Search for the cell housing the specified text and yield its (x, y) center coordinate. 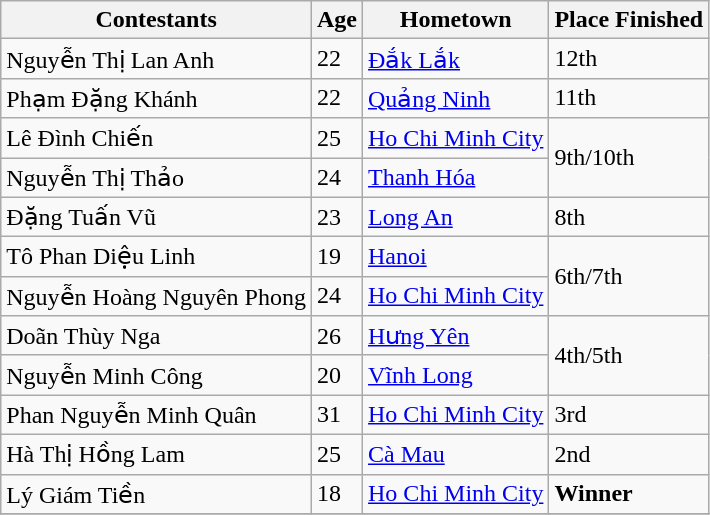
Hà Thị Hồng Lam (156, 454)
20 (336, 375)
Tô Phan Diệu Linh (156, 257)
Cà Mau (456, 454)
4th/5th (629, 356)
8th (629, 217)
31 (336, 415)
9th/10th (629, 158)
Vĩnh Long (456, 375)
Phạm Đặng Khánh (156, 98)
Đặng Tuấn Vũ (156, 217)
Nguyễn Hoàng Nguyên Phong (156, 296)
Winner (629, 494)
26 (336, 336)
Hometown (456, 20)
6th/7th (629, 276)
19 (336, 257)
Nguyễn Minh Công (156, 375)
18 (336, 494)
Quảng Ninh (456, 98)
Hưng Yên (456, 336)
Thanh Hóa (456, 178)
Contestants (156, 20)
11th (629, 98)
Đắk Lắk (456, 59)
12th (629, 59)
Phan Nguyễn Minh Quân (156, 415)
3rd (629, 415)
Lê Đình Chiến (156, 138)
Doãn Thùy Nga (156, 336)
23 (336, 217)
Nguyễn Thị Thảo (156, 178)
2nd (629, 454)
Long An (456, 217)
Lý Giám Tiền (156, 494)
Hanoi (456, 257)
Age (336, 20)
Place Finished (629, 20)
Nguyễn Thị Lan Anh (156, 59)
